From the cell containing the given text, extract its center point as [x, y] coordinate. 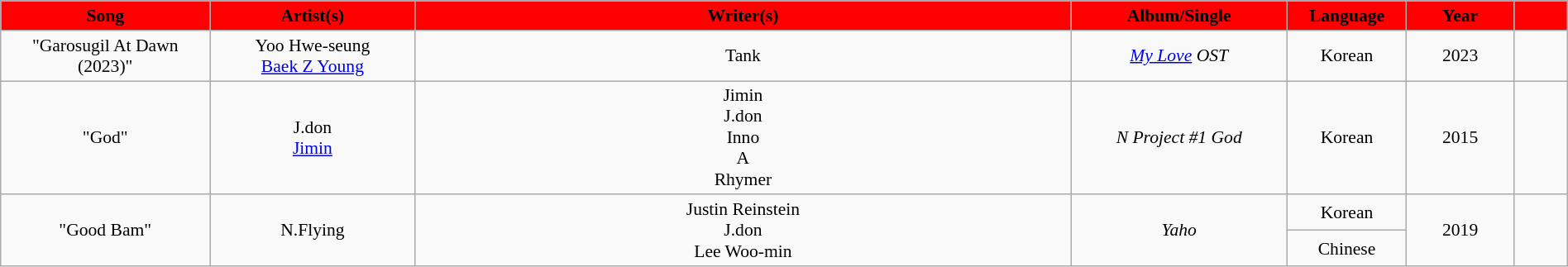
Justin Reinstein J.don Lee Woo-min [743, 230]
Album/Single [1179, 16]
N.Flying [313, 230]
Jimin J.don Inno A Rhymer [743, 138]
"God" [106, 138]
N Project #1 God [1179, 138]
Yoo Hwe-seung Baek Z Young [313, 55]
Chinese [1347, 248]
2023 [1460, 55]
Artist(s) [313, 16]
Language [1347, 16]
Year [1460, 16]
Song [106, 16]
"Good Bam" [106, 230]
2015 [1460, 138]
Yaho [1179, 230]
J.don Jimin [313, 138]
"Garosugil At Dawn (2023)" [106, 55]
Tank [743, 55]
Writer(s) [743, 16]
2019 [1460, 230]
My Love OST [1179, 55]
